Search for the cell housing the specified text and yield its [x, y] center coordinate. 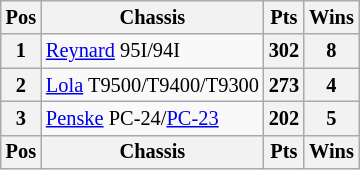
Lola T9500/T9400/T9300 [152, 85]
202 [284, 118]
302 [284, 51]
8 [332, 51]
1 [21, 51]
273 [284, 85]
2 [21, 85]
Penske PC-24/PC-23 [152, 118]
Reynard 95I/94I [152, 51]
4 [332, 85]
5 [332, 118]
3 [21, 118]
